Return [X, Y] of the center of cell containing provided text 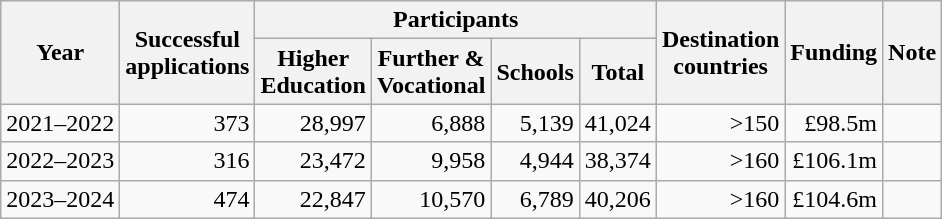
5,139 [535, 123]
2023–2024 [60, 199]
38,374 [618, 161]
Schools [535, 72]
6,789 [535, 199]
Successful applications [188, 52]
22,847 [313, 199]
6,888 [431, 123]
316 [188, 161]
£106.1m [834, 161]
23,472 [313, 161]
Year [60, 52]
Note [912, 52]
Higher Education [313, 72]
41,024 [618, 123]
£104.6m [834, 199]
2021–2022 [60, 123]
Further & Vocational [431, 72]
4,944 [535, 161]
£98.5m [834, 123]
474 [188, 199]
Total [618, 72]
9,958 [431, 161]
28,997 [313, 123]
2022–2023 [60, 161]
373 [188, 123]
Destination countries [720, 52]
>150 [720, 123]
Funding [834, 52]
40,206 [618, 199]
Participants [456, 20]
10,570 [431, 199]
